Search for the cell housing the specified text and yield its [x, y] center coordinate. 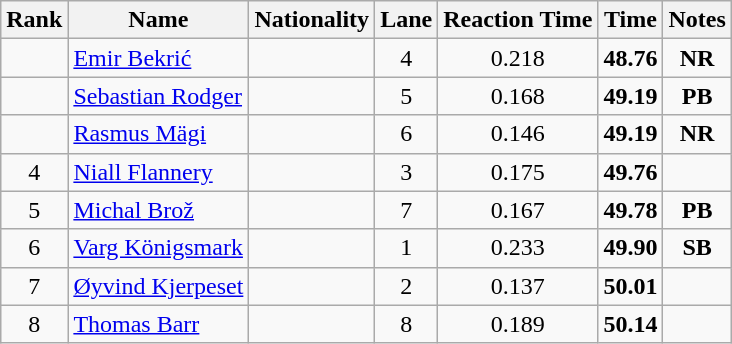
Notes [697, 20]
49.76 [630, 172]
0.189 [518, 324]
Michal Brož [158, 210]
Thomas Barr [158, 324]
0.168 [518, 96]
50.01 [630, 286]
0.137 [518, 286]
Rank [34, 20]
Nationality [312, 20]
Øyvind Kjerpeset [158, 286]
0.218 [518, 58]
Lane [406, 20]
Reaction Time [518, 20]
50.14 [630, 324]
49.78 [630, 210]
SB [697, 248]
2 [406, 286]
Sebastian Rodger [158, 96]
1 [406, 248]
Time [630, 20]
Name [158, 20]
3 [406, 172]
0.167 [518, 210]
Varg Königsmark [158, 248]
0.233 [518, 248]
0.146 [518, 134]
Niall Flannery [158, 172]
Emir Bekrić [158, 58]
Rasmus Mägi [158, 134]
48.76 [630, 58]
49.90 [630, 248]
0.175 [518, 172]
